Locate the cell with the specified text and output its [X, Y] center coordinate. 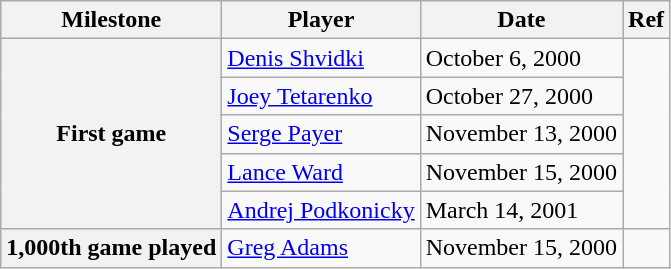
First game [112, 134]
October 6, 2000 [521, 58]
Serge Payer [321, 134]
Milestone [112, 20]
October 27, 2000 [521, 96]
Player [321, 20]
1,000th game played [112, 248]
Joey Tetarenko [321, 96]
Denis Shvidki [321, 58]
Lance Ward [321, 172]
Andrej Podkonicky [321, 210]
Date [521, 20]
November 13, 2000 [521, 134]
March 14, 2001 [521, 210]
Greg Adams [321, 248]
Ref [646, 20]
